Locate the cell with the specified text and output its (X, Y) center coordinate. 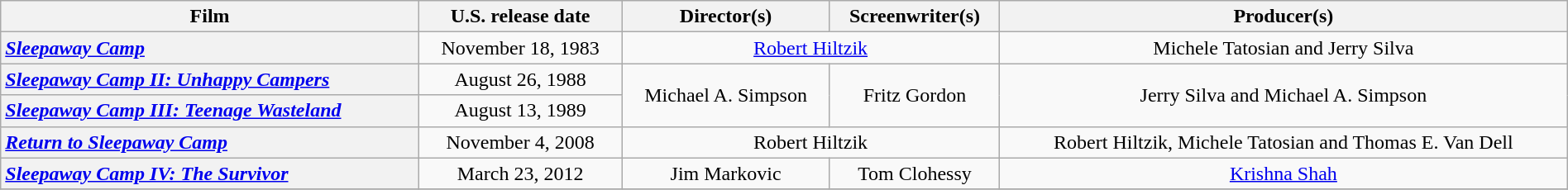
November 4, 2008 (519, 142)
March 23, 2012 (519, 173)
Director(s) (726, 17)
Producer(s) (1284, 17)
Sleepaway Camp IV: The Survivor (210, 173)
Krishna Shah (1284, 173)
Michele Tatosian and Jerry Silva (1284, 48)
November 18, 1983 (519, 48)
Robert Hiltzik, Michele Tatosian and Thomas E. Van Dell (1284, 142)
August 13, 1989 (519, 111)
Fritz Gordon (915, 95)
Film (210, 17)
Tom Clohessy (915, 173)
U.S. release date (519, 17)
Jerry Silva and Michael A. Simpson (1284, 95)
Michael A. Simpson (726, 95)
Sleepaway Camp (210, 48)
Return to Sleepaway Camp (210, 142)
Jim Markovic (726, 173)
Sleepaway Camp III: Teenage Wasteland (210, 111)
Screenwriter(s) (915, 17)
August 26, 1988 (519, 79)
Sleepaway Camp II: Unhappy Campers (210, 79)
